From the cell containing the given text, extract its center point as [x, y] coordinate. 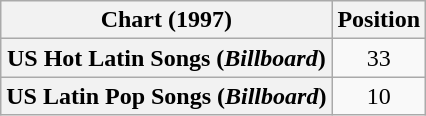
Position [379, 20]
US Latin Pop Songs (Billboard) [166, 96]
10 [379, 96]
US Hot Latin Songs (Billboard) [166, 58]
Chart (1997) [166, 20]
33 [379, 58]
